Search for the cell housing the specified text and yield its (x, y) center coordinate. 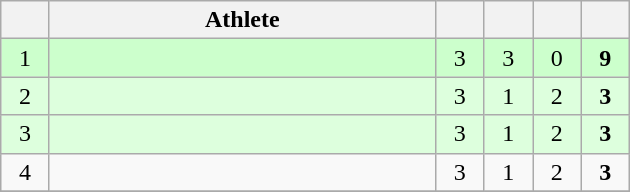
Athlete (242, 20)
9 (606, 58)
0 (556, 58)
4 (26, 172)
